Locate the cell with the specified text and output its (X, Y) center coordinate. 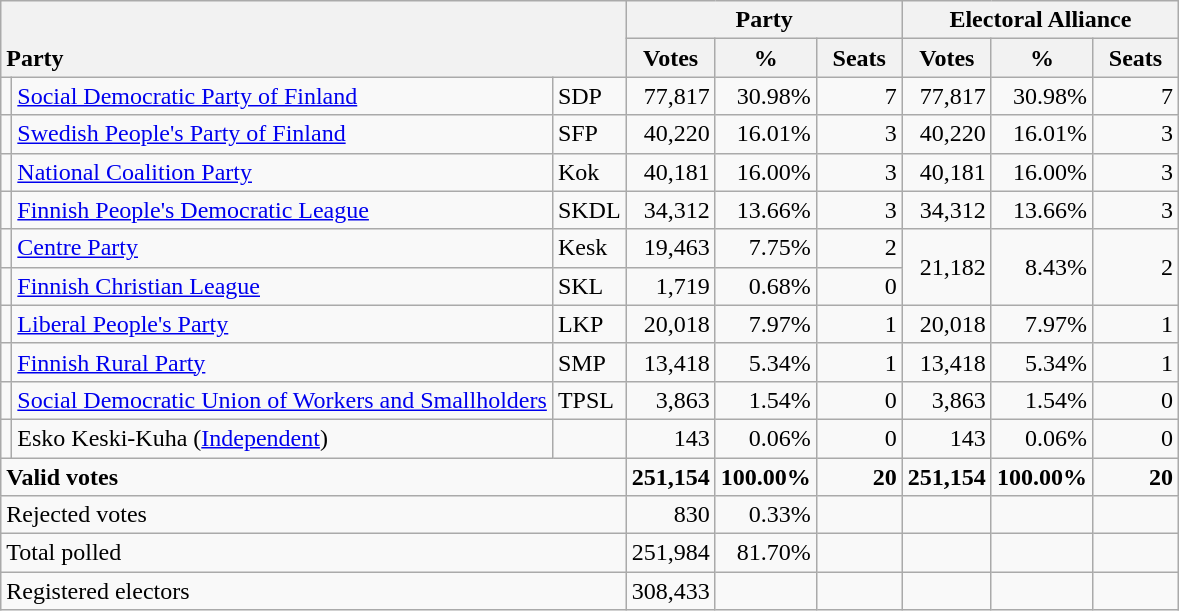
Swedish People's Party of Finland (282, 134)
8.43% (1042, 267)
Total polled (314, 553)
0.68% (766, 286)
SKL (589, 286)
21,182 (946, 267)
0.33% (766, 515)
Kesk (589, 248)
7.75% (766, 248)
Rejected votes (314, 515)
Finnish Rural Party (282, 362)
308,433 (670, 591)
SDP (589, 96)
81.70% (766, 553)
830 (670, 515)
Centre Party (282, 248)
Liberal People's Party (282, 324)
Esko Keski-Kuha (Independent) (282, 438)
Social Democratic Union of Workers and Smallholders (282, 400)
SMP (589, 362)
LKP (589, 324)
Social Democratic Party of Finland (282, 96)
National Coalition Party (282, 172)
1,719 (670, 286)
SFP (589, 134)
251,984 (670, 553)
19,463 (670, 248)
Finnish Christian League (282, 286)
Valid votes (314, 477)
TPSL (589, 400)
Electoral Alliance (1040, 20)
Finnish People's Democratic League (282, 210)
SKDL (589, 210)
Kok (589, 172)
Registered electors (314, 591)
